Search for the cell housing the specified text and yield its (X, Y) center coordinate. 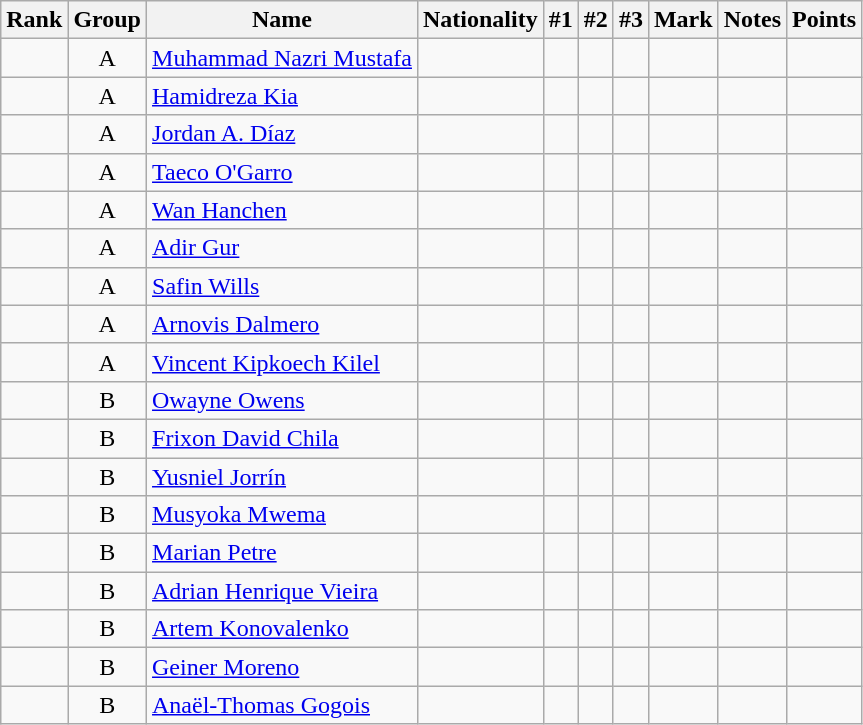
Anaël-Thomas Gogois (282, 705)
Yusniel Jorrín (282, 477)
Taeco O'Garro (282, 172)
Arnovis Dalmero (282, 324)
#2 (596, 20)
Adir Gur (282, 248)
Jordan A. Díaz (282, 134)
Mark (683, 20)
Vincent Kipkoech Kilel (282, 362)
Nationality (480, 20)
Hamidreza Kia (282, 96)
Name (282, 20)
Musyoka Mwema (282, 515)
Adrian Henrique Vieira (282, 591)
Marian Petre (282, 553)
Frixon David Chila (282, 438)
Group (108, 20)
Notes (752, 20)
Safin Wills (282, 286)
Geiner Moreno (282, 667)
Rank (34, 20)
Muhammad Nazri Mustafa (282, 58)
#3 (630, 20)
#1 (560, 20)
Artem Konovalenko (282, 629)
Wan Hanchen (282, 210)
Owayne Owens (282, 400)
Points (824, 20)
